Search for the cell housing the specified text and yield its [X, Y] center coordinate. 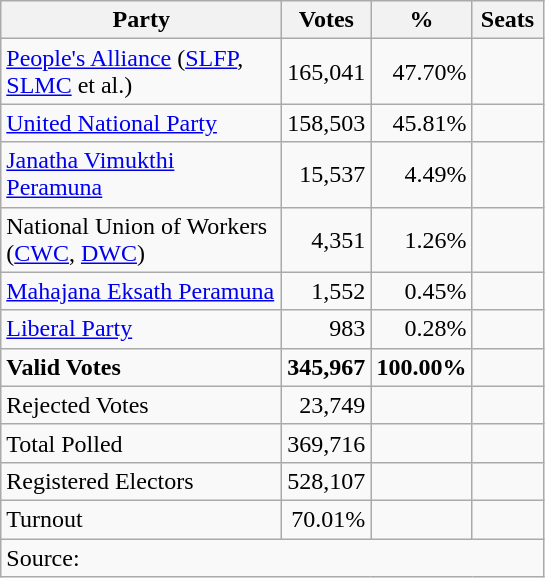
Registered Electors [142, 481]
Total Polled [142, 443]
528,107 [326, 481]
Mahajana Eksath Peramuna [142, 291]
165,041 [326, 72]
Seats [508, 20]
United National Party [142, 123]
1.26% [422, 240]
23,749 [326, 405]
Source: [272, 557]
45.81% [422, 123]
47.70% [422, 72]
15,537 [326, 174]
4,351 [326, 240]
Votes [326, 20]
0.45% [422, 291]
100.00% [422, 367]
Liberal Party [142, 329]
0.28% [422, 329]
1,552 [326, 291]
Valid Votes [142, 367]
983 [326, 329]
158,503 [326, 123]
Rejected Votes [142, 405]
People's Alliance (SLFP, SLMC et al.) [142, 72]
Janatha Vimukthi Peramuna [142, 174]
% [422, 20]
345,967 [326, 367]
Party [142, 20]
Turnout [142, 519]
369,716 [326, 443]
4.49% [422, 174]
70.01% [326, 519]
National Union of Workers (CWC, DWC) [142, 240]
